Return [x, y] of the center of cell containing provided text 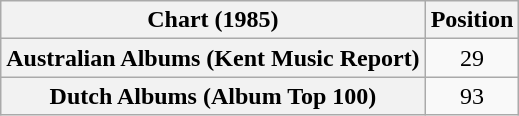
Dutch Albums (Album Top 100) [213, 96]
93 [472, 96]
29 [472, 58]
Australian Albums (Kent Music Report) [213, 58]
Chart (1985) [213, 20]
Position [472, 20]
